Return [X, Y] of the center of cell containing provided text 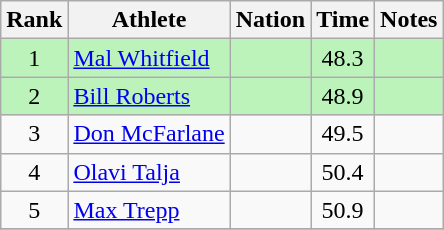
Mal Whitfield [149, 58]
4 [34, 172]
Athlete [149, 20]
Notes [409, 20]
2 [34, 96]
50.4 [343, 172]
3 [34, 134]
48.3 [343, 58]
Time [343, 20]
Nation [270, 20]
Max Trepp [149, 210]
5 [34, 210]
Don McFarlane [149, 134]
Rank [34, 20]
Olavi Talja [149, 172]
50.9 [343, 210]
Bill Roberts [149, 96]
1 [34, 58]
49.5 [343, 134]
48.9 [343, 96]
